Extract the (x, y) coordinate from the center of the cell holding the provided text.  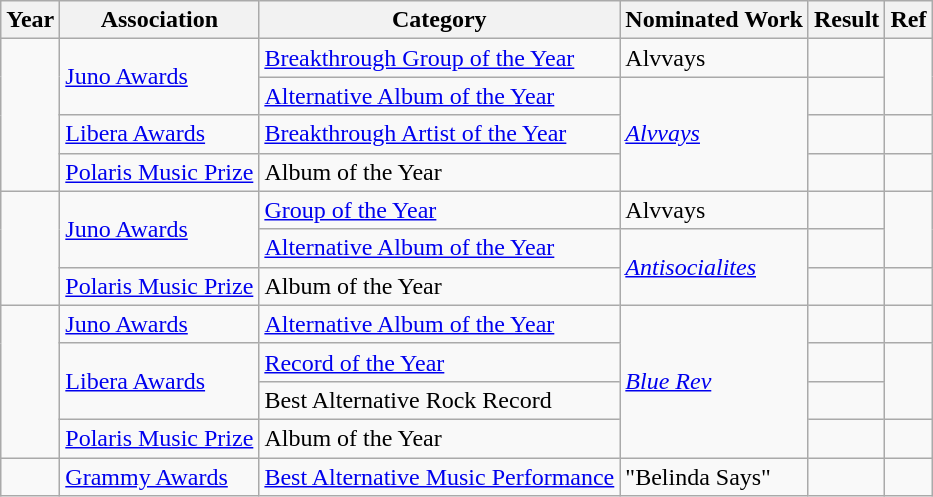
Best Alternative Rock Record (440, 400)
Best Alternative Music Performance (440, 477)
Antisocialites (714, 267)
"Belinda Says" (714, 477)
Association (160, 20)
Nominated Work (714, 20)
Ref (908, 20)
Breakthrough Artist of the Year (440, 134)
Grammy Awards (160, 477)
Group of the Year (440, 210)
Category (440, 20)
Blue Rev (714, 381)
Record of the Year (440, 362)
Breakthrough Group of the Year (440, 58)
Year (30, 20)
Result (846, 20)
